Locate the cell with the specified text and output its [x, y] center coordinate. 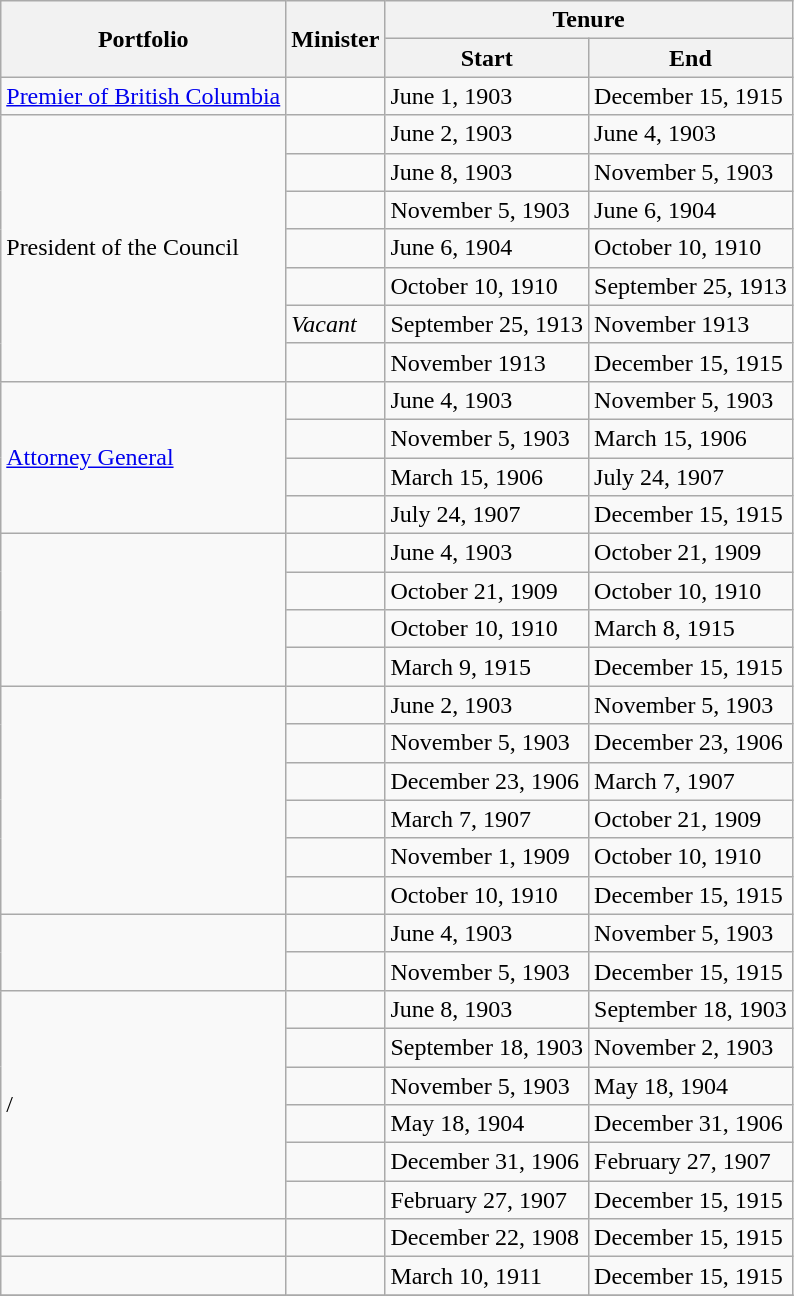
November 1, 1909 [487, 857]
End [691, 58]
/ [144, 1104]
Portfolio [144, 39]
Start [487, 58]
Tenure [588, 20]
Minister [336, 39]
June 1, 1903 [487, 96]
March 9, 1915 [487, 667]
March 10, 1911 [487, 1276]
Vacant [336, 324]
November 2, 1903 [691, 1047]
March 8, 1915 [691, 629]
Attorney General [144, 457]
December 22, 1908 [487, 1238]
President of the Council [144, 248]
Premier of British Columbia [144, 96]
